Locate the cell with the specified text and output its (X, Y) center coordinate. 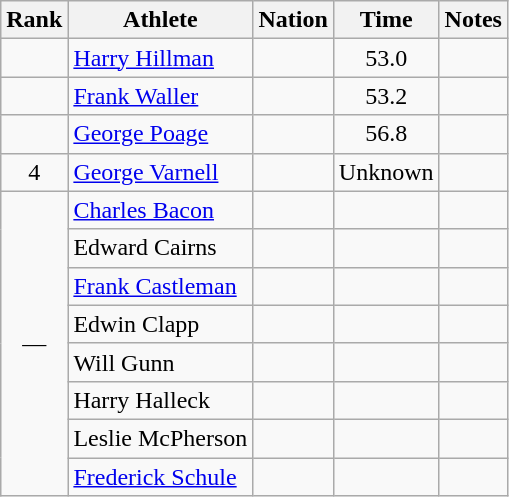
Nation (293, 20)
Frederick Schule (160, 477)
Edward Cairns (160, 248)
— (34, 343)
George Poage (160, 134)
Unknown (386, 172)
Time (386, 20)
53.2 (386, 96)
Leslie McPherson (160, 438)
Notes (473, 20)
Harry Halleck (160, 400)
Edwin Clapp (160, 324)
Harry Hillman (160, 58)
56.8 (386, 134)
Athlete (160, 20)
53.0 (386, 58)
Rank (34, 20)
George Varnell (160, 172)
Charles Bacon (160, 210)
Frank Waller (160, 96)
Will Gunn (160, 362)
Frank Castleman (160, 286)
4 (34, 172)
